Return the [X, Y] coordinate for the center point of the cell that contains the specified text.  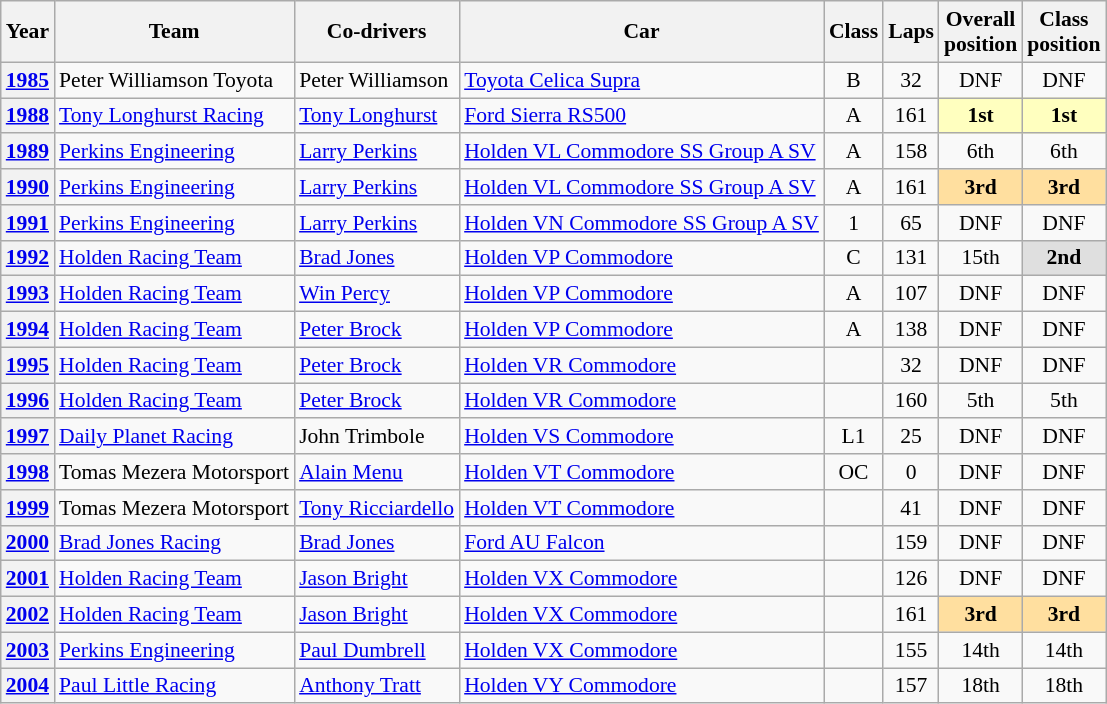
Win Percy [376, 294]
Brad Jones Racing [174, 543]
Paul Little Racing [174, 686]
2002 [28, 615]
1993 [28, 294]
Daily Planet Racing [174, 437]
65 [911, 223]
1989 [28, 152]
1999 [28, 508]
155 [911, 650]
Class [854, 32]
Holden VN Commodore SS Group A SV [642, 223]
1 [854, 223]
Tony Longhurst [376, 116]
158 [911, 152]
Tony Ricciardello [376, 508]
1985 [28, 80]
Overallposition [980, 32]
Team [174, 32]
1991 [28, 223]
Paul Dumbrell [376, 650]
L1 [854, 437]
1996 [28, 401]
Peter Williamson Toyota [174, 80]
B [854, 80]
1997 [28, 437]
1988 [28, 116]
Classposition [1064, 32]
Toyota Celica Supra [642, 80]
41 [911, 508]
159 [911, 543]
OC [854, 472]
2003 [28, 650]
Co-drivers [376, 32]
1992 [28, 258]
0 [911, 472]
131 [911, 258]
2nd [1064, 258]
1994 [28, 330]
2001 [28, 579]
2004 [28, 686]
1995 [28, 365]
Ford Sierra RS500 [642, 116]
2000 [28, 543]
138 [911, 330]
160 [911, 401]
126 [911, 579]
25 [911, 437]
Laps [911, 32]
Tony Longhurst Racing [174, 116]
1998 [28, 472]
John Trimbole [376, 437]
107 [911, 294]
15th [980, 258]
157 [911, 686]
Peter Williamson [376, 80]
Holden VY Commodore [642, 686]
Anthony Tratt [376, 686]
Car [642, 32]
Ford AU Falcon [642, 543]
Alain Menu [376, 472]
C [854, 258]
1990 [28, 187]
Year [28, 32]
Holden VS Commodore [642, 437]
